Return the (x, y) coordinate for the center point of the cell that contains the specified text.  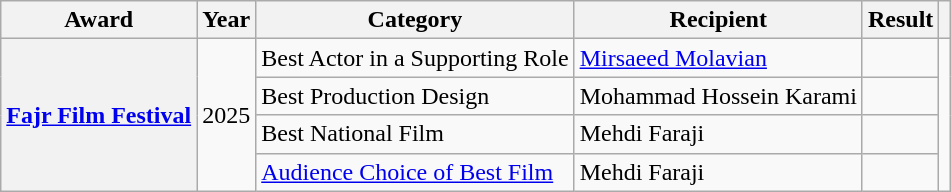
Result (900, 20)
Audience Choice of Best Film (415, 172)
Fajr Film Festival (99, 115)
Best National Film (415, 134)
Mirsaeed Molavian (718, 58)
2025 (226, 115)
Mohammad Hossein Karami (718, 96)
Recipient (718, 20)
Year (226, 20)
Best Actor in a Supporting Role (415, 58)
Category (415, 20)
Award (99, 20)
Best Production Design (415, 96)
